Identify which cell holds the provided text, then report its (X, Y) central coordinate. 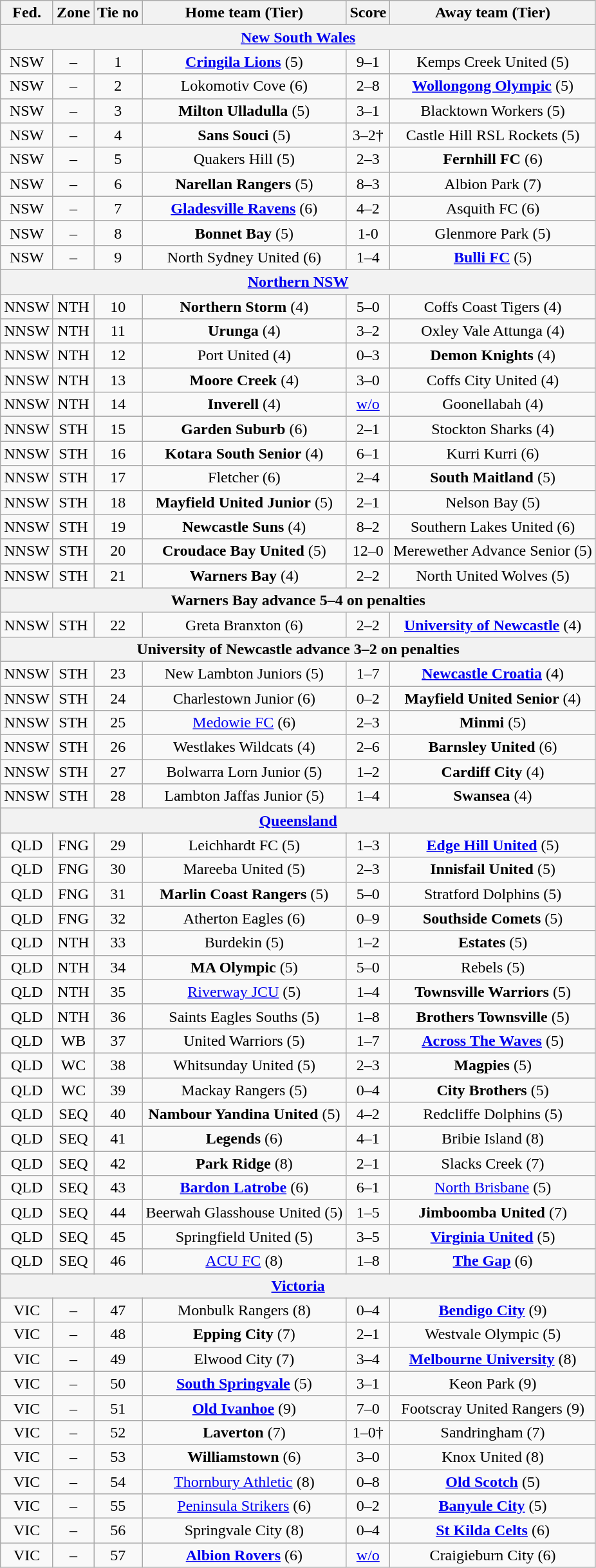
WB (73, 1041)
Nambour Yandina United (5) (245, 1115)
24 (118, 698)
Gladesville Ravens (6) (245, 208)
Westvale Olympic (5) (493, 1335)
Medowie FC (6) (245, 723)
Bribie Island (8) (493, 1139)
Castle Hill RSL Rockets (5) (493, 135)
53 (118, 1457)
49 (118, 1359)
2 (118, 86)
55 (118, 1506)
Mackay Rangers (5) (245, 1090)
Narellan Rangers (5) (245, 184)
Minmi (5) (493, 723)
12–0 (368, 551)
51 (118, 1408)
Slacks Creek (7) (493, 1163)
Lokomotiv Cove (6) (245, 86)
Edge Hill United (5) (493, 845)
Warners Bay advance 5–4 on penalties (299, 600)
Demon Knights (4) (493, 356)
Port United (4) (245, 356)
17 (118, 478)
30 (118, 870)
27 (118, 772)
46 (118, 1261)
Epping City (7) (245, 1335)
City Brothers (5) (493, 1090)
Bonnet Bay (5) (245, 233)
4 (118, 135)
Redcliffe Dolphins (5) (493, 1115)
Goonellabah (4) (493, 405)
Inverell (4) (245, 405)
Croudace Bay United (5) (245, 551)
2–8 (368, 86)
42 (118, 1163)
0–3 (368, 356)
Footscray United Rangers (9) (493, 1408)
Quakers Hill (5) (245, 160)
2–6 (368, 747)
20 (118, 551)
Saints Eagles Souths (5) (245, 1016)
Melbourne University (8) (493, 1359)
Leichhardt FC (5) (245, 845)
Sans Souci (5) (245, 135)
University of Newcastle (4) (493, 624)
15 (118, 429)
Whitsunday United (5) (245, 1065)
Stratford Dolphins (5) (493, 894)
Cringila Lions (5) (245, 62)
Glenmore Park (5) (493, 233)
Laverton (7) (245, 1432)
31 (118, 894)
54 (118, 1481)
North Brisbane (5) (493, 1188)
25 (118, 723)
Magpies (5) (493, 1065)
Bardon Latrobe (6) (245, 1188)
1 (118, 62)
Springfield United (5) (245, 1237)
Burdekin (5) (245, 943)
10 (118, 307)
South Springvale (5) (245, 1383)
1–5 (368, 1212)
Away team (Tier) (493, 13)
Oxley Vale Attunga (4) (493, 331)
Bulli FC (5) (493, 257)
Marlin Coast Rangers (5) (245, 894)
Mareeba United (5) (245, 870)
22 (118, 624)
11 (118, 331)
Urunga (4) (245, 331)
19 (118, 527)
Innisfail United (5) (493, 870)
Thornbury Athletic (8) (245, 1481)
3 (118, 111)
Tie no (118, 13)
21 (118, 576)
Fernhill FC (6) (493, 160)
39 (118, 1090)
New Lambton Juniors (5) (245, 673)
32 (118, 918)
Lambton Jaffas Junior (5) (245, 796)
Bendigo City (9) (493, 1310)
Newcastle Suns (4) (245, 527)
Home team (Tier) (245, 13)
8–3 (368, 184)
28 (118, 796)
Old Scotch (5) (493, 1481)
Victoria (299, 1286)
Park Ridge (8) (245, 1163)
Knox United (8) (493, 1457)
5 (118, 160)
1–3 (368, 845)
Moore Creek (4) (245, 380)
Estates (5) (493, 943)
Kemps Creek United (5) (493, 62)
35 (118, 992)
Garden Suburb (6) (245, 429)
Bolwarra Lorn Junior (5) (245, 772)
34 (118, 967)
33 (118, 943)
University of Newcastle advance 3–2 on penalties (299, 649)
North Sydney United (6) (245, 257)
38 (118, 1065)
Elwood City (7) (245, 1359)
Virginia United (5) (493, 1237)
Queensland (299, 821)
0–9 (368, 918)
Southern Lakes United (6) (493, 527)
Sandringham (7) (493, 1432)
Asquith FC (6) (493, 208)
North United Wolves (5) (493, 576)
Banyule City (5) (493, 1506)
18 (118, 502)
Mayfield United Junior (5) (245, 502)
43 (118, 1188)
Score (368, 13)
3–4 (368, 1359)
3–5 (368, 1237)
Northern NSW (299, 282)
Fletcher (6) (245, 478)
44 (118, 1212)
Monbulk Rangers (8) (245, 1310)
Fed. (27, 13)
2–4 (368, 478)
7–0 (368, 1408)
23 (118, 673)
Greta Branxton (6) (245, 624)
New South Wales (299, 37)
41 (118, 1139)
Albion Rovers (6) (245, 1555)
1–0† (368, 1432)
Brothers Townsville (5) (493, 1016)
Albion Park (7) (493, 184)
The Gap (6) (493, 1261)
9–1 (368, 62)
MA Olympic (5) (245, 967)
Riverway JCU (5) (245, 992)
48 (118, 1335)
4–1 (368, 1139)
Rebels (5) (493, 967)
Craigieburn City (6) (493, 1555)
Coffs Coast Tigers (4) (493, 307)
Townsville Warriors (5) (493, 992)
Nelson Bay (5) (493, 502)
47 (118, 1310)
Peninsula Strikers (6) (245, 1506)
Coffs City United (4) (493, 380)
Stockton Sharks (4) (493, 429)
Merewether Advance Senior (5) (493, 551)
Kurri Kurri (6) (493, 453)
13 (118, 380)
Southside Comets (5) (493, 918)
36 (118, 1016)
1-0 (368, 233)
ACU FC (8) (245, 1261)
57 (118, 1555)
Springvale City (8) (245, 1531)
Williamstown (6) (245, 1457)
Keon Park (9) (493, 1383)
56 (118, 1531)
Beerwah Glasshouse United (5) (245, 1212)
Across The Waves (5) (493, 1041)
Swansea (4) (493, 796)
16 (118, 453)
Kotara South Senior (4) (245, 453)
37 (118, 1041)
9 (118, 257)
40 (118, 1115)
Blacktown Workers (5) (493, 111)
Atherton Eagles (6) (245, 918)
Newcastle Croatia (4) (493, 673)
45 (118, 1237)
0–8 (368, 1481)
3–2 (368, 331)
Westlakes Wildcats (4) (245, 747)
Mayfield United Senior (4) (493, 698)
Warners Bay (4) (245, 576)
3–2† (368, 135)
50 (118, 1383)
Legends (6) (245, 1139)
8–2 (368, 527)
Cardiff City (4) (493, 772)
Barnsley United (6) (493, 747)
26 (118, 747)
8 (118, 233)
12 (118, 356)
United Warriors (5) (245, 1041)
Zone (73, 13)
Jimboomba United (7) (493, 1212)
29 (118, 845)
52 (118, 1432)
Northern Storm (4) (245, 307)
Old Ivanhoe (9) (245, 1408)
14 (118, 405)
7 (118, 208)
St Kilda Celts (6) (493, 1531)
6 (118, 184)
Wollongong Olympic (5) (493, 86)
South Maitland (5) (493, 478)
Milton Ulladulla (5) (245, 111)
Charlestown Junior (6) (245, 698)
